Identify which cell holds the provided text, then report its [x, y] central coordinate. 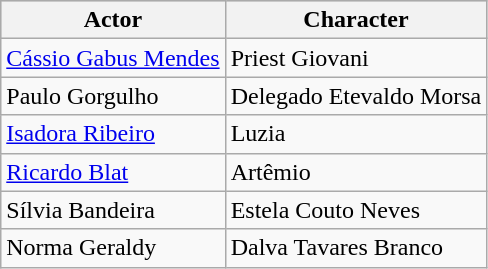
Character [356, 20]
Sílvia Bandeira [113, 210]
Estela Couto Neves [356, 210]
Isadora Ribeiro [113, 134]
Norma Geraldy [113, 248]
Actor [113, 20]
Dalva Tavares Branco [356, 248]
Delegado Etevaldo Morsa [356, 96]
Ricardo Blat [113, 172]
Paulo Gorgulho [113, 96]
Priest Giovani [356, 58]
Cássio Gabus Mendes [113, 58]
Luzia [356, 134]
Artêmio [356, 172]
